Identify which cell holds the provided text, then report its (X, Y) central coordinate. 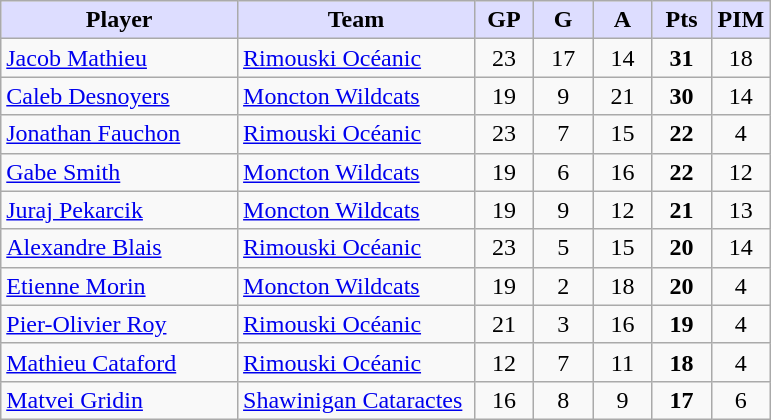
Jonathan Fauchon (120, 134)
11 (622, 362)
Jacob Mathieu (120, 58)
Team (356, 20)
3 (564, 324)
PIM (740, 20)
Player (120, 20)
Etienne Morin (120, 286)
30 (682, 96)
Alexandre Blais (120, 248)
Caleb Desnoyers (120, 96)
8 (564, 400)
13 (740, 210)
31 (682, 58)
Juraj Pekarcik (120, 210)
Pts (682, 20)
5 (564, 248)
G (564, 20)
Shawinigan Cataractes (356, 400)
GP (504, 20)
Pier-Olivier Roy (120, 324)
Matvei Gridin (120, 400)
Mathieu Cataford (120, 362)
2 (564, 286)
Gabe Smith (120, 172)
A (622, 20)
